For the text-containing cell, return its midpoint in (X, Y) coordinate format. 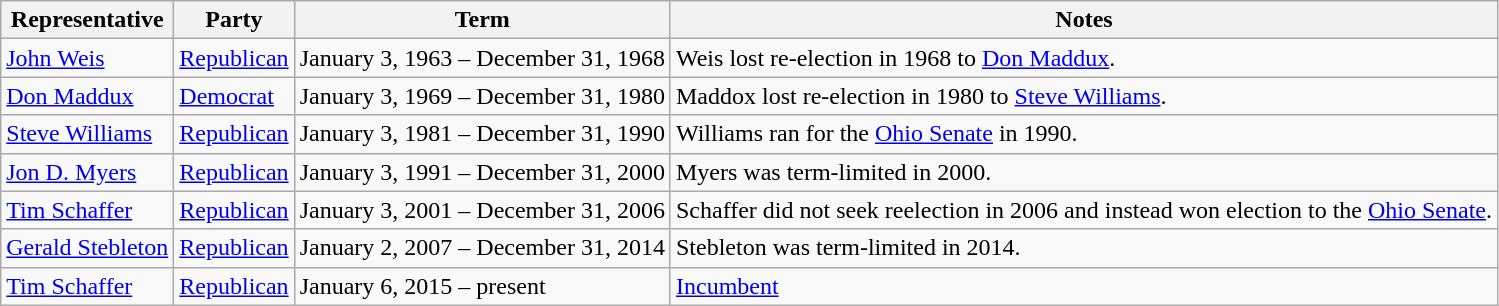
Democrat (234, 96)
January 3, 1963 – December 31, 1968 (482, 58)
Stebleton was term-limited in 2014. (1084, 248)
Party (234, 20)
Notes (1084, 20)
Incumbent (1084, 286)
January 3, 2001 – December 31, 2006 (482, 210)
January 2, 2007 – December 31, 2014 (482, 248)
January 6, 2015 – present (482, 286)
Maddox lost re-election in 1980 to Steve Williams. (1084, 96)
Gerald Stebleton (88, 248)
Williams ran for the Ohio Senate in 1990. (1084, 134)
Term (482, 20)
Steve Williams (88, 134)
John Weis (88, 58)
January 3, 1981 – December 31, 1990 (482, 134)
Don Maddux (88, 96)
Representative (88, 20)
January 3, 1991 – December 31, 2000 (482, 172)
Weis lost re-election in 1968 to Don Maddux. (1084, 58)
Jon D. Myers (88, 172)
Myers was term-limited in 2000. (1084, 172)
January 3, 1969 – December 31, 1980 (482, 96)
Schaffer did not seek reelection in 2006 and instead won election to the Ohio Senate. (1084, 210)
